Scan for the cell matching the given text and deliver its [x, y] coordinate at center. 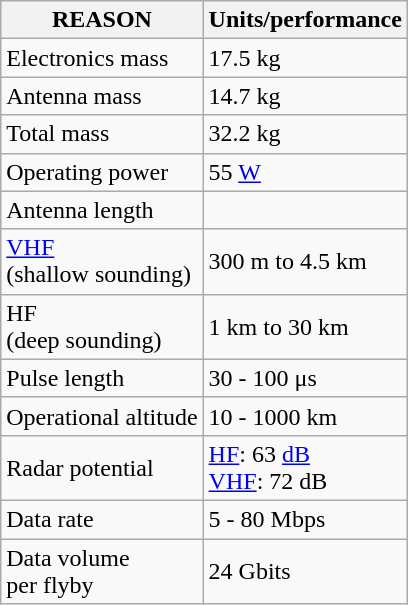
Antenna mass [102, 96]
Electronics mass [102, 58]
55 W [305, 172]
Data rate [102, 519]
Operating power [102, 172]
VHF(shallow sounding) [102, 262]
HF: 63 dBVHF: 72 dB [305, 468]
HF(deep sounding) [102, 326]
10 - 1000 km [305, 416]
Antenna length [102, 210]
24 Gbits [305, 570]
300 m to 4.5 km [305, 262]
17.5 kg [305, 58]
32.2 kg [305, 134]
Units/performance [305, 20]
Pulse length [102, 378]
REASON [102, 20]
Radar potential [102, 468]
1 km to 30 km [305, 326]
5 - 80 Mbps [305, 519]
30 - 100 μs [305, 378]
Operational altitude [102, 416]
14.7 kg [305, 96]
Data volumeper flyby [102, 570]
Total mass [102, 134]
